For the text-containing cell, return its midpoint in (x, y) coordinate format. 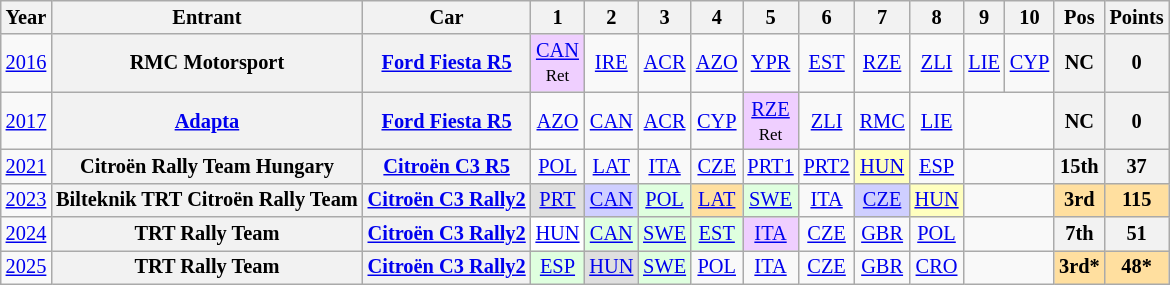
Entrant (206, 17)
3rd (1079, 200)
YPR (771, 63)
2025 (26, 267)
PRT (558, 200)
7th (1079, 234)
RMC (882, 121)
Citroën Rally Team Hungary (206, 166)
RMC Motorsport (206, 63)
RZE (882, 63)
6 (827, 17)
9 (984, 17)
Points (1137, 17)
115 (1137, 200)
8 (937, 17)
1 (558, 17)
10 (1030, 17)
CRO (937, 267)
2016 (26, 63)
48* (1137, 267)
4 (717, 17)
2017 (26, 121)
Adapta (206, 121)
PRT2 (827, 166)
Year (26, 17)
5 (771, 17)
CANRet (558, 63)
Pos (1079, 17)
3rd* (1079, 267)
37 (1137, 166)
15th (1079, 166)
IRE (611, 63)
PRT1 (771, 166)
2021 (26, 166)
51 (1137, 234)
Bilteknik TRT Citroën Rally Team (206, 200)
Citroën C3 R5 (447, 166)
2 (611, 17)
Car (447, 17)
7 (882, 17)
2023 (26, 200)
3 (664, 17)
2024 (26, 234)
RZERet (771, 121)
